Detect which cell encompasses the target text, then output its (X, Y) center coordinate. 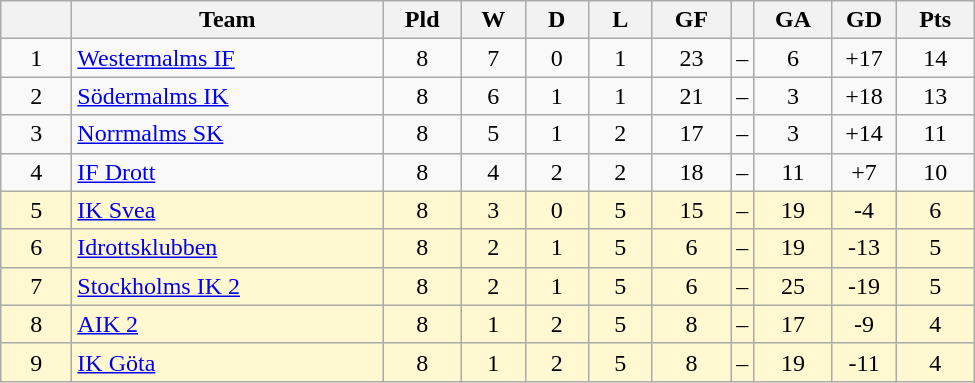
Westermalms IF (228, 58)
GD (864, 20)
Pts (936, 20)
13 (936, 96)
-13 (864, 248)
14 (936, 58)
-9 (864, 324)
IK Göta (228, 362)
Södermalms IK (228, 96)
+7 (864, 172)
W (493, 20)
+17 (864, 58)
10 (936, 172)
GA (794, 20)
L (621, 20)
D (557, 20)
Pld (422, 20)
21 (692, 96)
GF (692, 20)
IF Drott (228, 172)
IK Svea (228, 210)
-4 (864, 210)
Team (228, 20)
-11 (864, 362)
-19 (864, 286)
+14 (864, 134)
Idrottsklubben (228, 248)
Stockholms IK 2 (228, 286)
AIK 2 (228, 324)
23 (692, 58)
Norrmalms SK (228, 134)
+18 (864, 96)
15 (692, 210)
18 (692, 172)
25 (794, 286)
9 (36, 362)
